Locate the cell with the specified text and output its (X, Y) center coordinate. 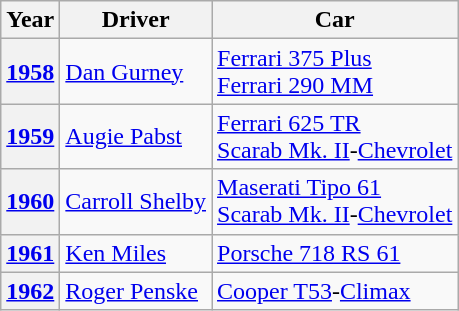
Porsche 718 RS 61 (335, 253)
Maserati Tipo 61Scarab Mk. II-Chevrolet (335, 202)
Augie Pabst (136, 136)
Ken Miles (136, 253)
1961 (30, 253)
Car (335, 20)
Cooper T53-Climax (335, 291)
Driver (136, 20)
1959 (30, 136)
1962 (30, 291)
Carroll Shelby (136, 202)
Dan Gurney (136, 72)
Ferrari 625 TRScarab Mk. II-Chevrolet (335, 136)
Ferrari 375 PlusFerrari 290 MM (335, 72)
1958 (30, 72)
Roger Penske (136, 291)
1960 (30, 202)
Year (30, 20)
